Output the [x, y] coordinate of the center of the cell containing the given text.  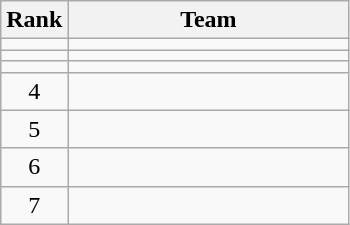
7 [34, 205]
Team [208, 20]
6 [34, 167]
5 [34, 129]
Rank [34, 20]
4 [34, 91]
